For the text-containing cell, return its midpoint in (X, Y) coordinate format. 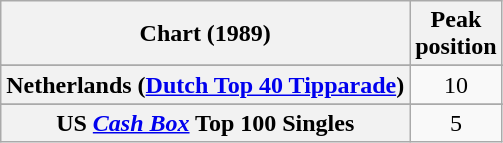
Chart (1989) (206, 34)
Peakposition (456, 34)
Netherlands (Dutch Top 40 Tipparade) (206, 85)
US Cash Box Top 100 Singles (206, 123)
10 (456, 85)
5 (456, 123)
